Search for the cell housing the specified text and yield its (x, y) center coordinate. 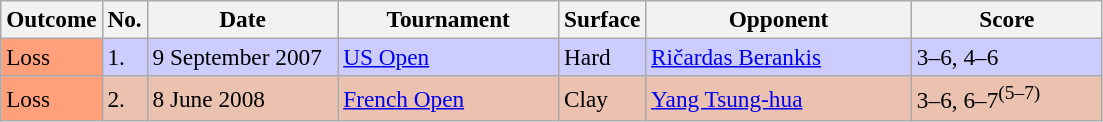
Score (1006, 19)
Yang Tsung-hua (779, 98)
8 June 2008 (242, 98)
3–6, 6–7(5–7) (1006, 98)
US Open (448, 57)
Outcome (52, 19)
French Open (448, 98)
Surface (602, 19)
Opponent (779, 19)
Hard (602, 57)
1. (124, 57)
Ričardas Berankis (779, 57)
Clay (602, 98)
No. (124, 19)
2. (124, 98)
3–6, 4–6 (1006, 57)
Date (242, 19)
Tournament (448, 19)
9 September 2007 (242, 57)
